Detect which cell encompasses the target text, then output its [x, y] center coordinate. 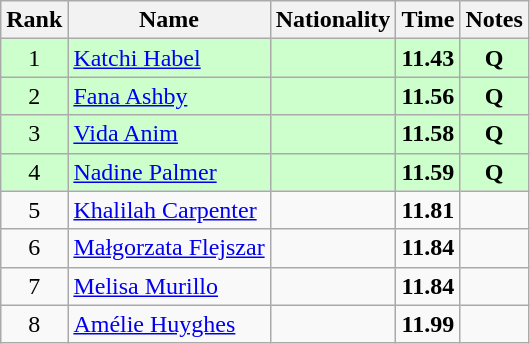
Khalilah Carpenter [169, 210]
Rank [34, 20]
Melisa Murillo [169, 286]
Katchi Habel [169, 58]
Nationality [333, 20]
11.58 [428, 134]
11.56 [428, 96]
Fana Ashby [169, 96]
Notes [494, 20]
11.81 [428, 210]
2 [34, 96]
6 [34, 248]
3 [34, 134]
Vida Anim [169, 134]
1 [34, 58]
Amélie Huyghes [169, 324]
Małgorzata Flejszar [169, 248]
8 [34, 324]
5 [34, 210]
Nadine Palmer [169, 172]
11.43 [428, 58]
7 [34, 286]
Name [169, 20]
11.99 [428, 324]
11.59 [428, 172]
4 [34, 172]
Time [428, 20]
